From the cell containing the given text, extract its center point as [X, Y] coordinate. 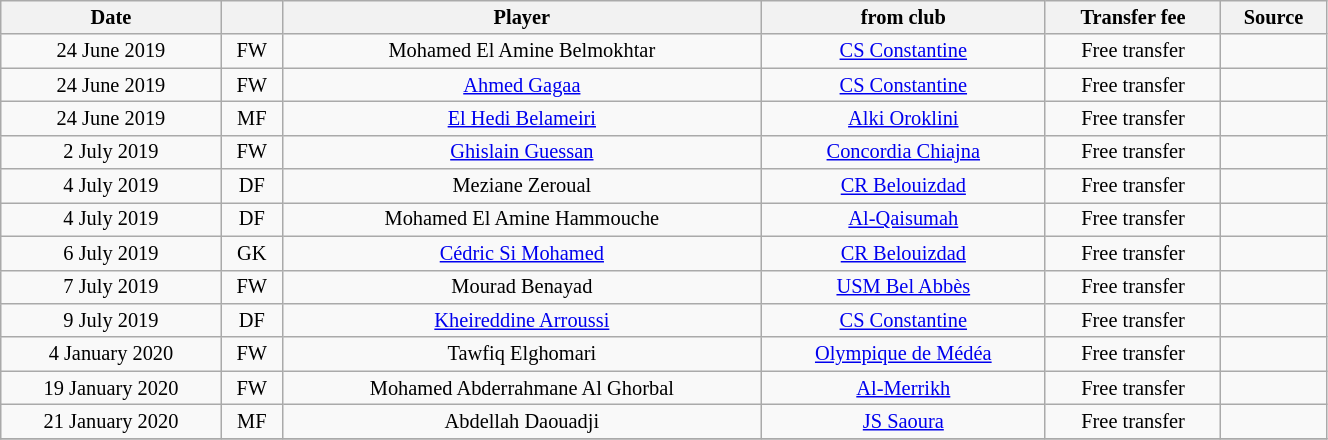
Date [111, 17]
GK [252, 253]
Alki Oroklini [903, 118]
Al-Merrikh [903, 388]
21 January 2020 [111, 421]
Abdellah Daouadji [522, 421]
Cédric Si Mohamed [522, 253]
Mourad Benayad [522, 287]
from club [903, 17]
El Hedi Belameiri [522, 118]
6 July 2019 [111, 253]
Ahmed Gagaa [522, 85]
Source [1274, 17]
Mohamed El Amine Belmokhtar [522, 51]
Concordia Chiajna [903, 152]
9 July 2019 [111, 320]
19 January 2020 [111, 388]
JS Saoura [903, 421]
Al-Qaisumah [903, 219]
Olympique de Médéa [903, 354]
Kheireddine Arroussi [522, 320]
Player [522, 17]
2 July 2019 [111, 152]
Mohamed El Amine Hammouche [522, 219]
Mohamed Abderrahmane Al Ghorbal [522, 388]
Meziane Zeroual [522, 186]
4 January 2020 [111, 354]
USM Bel Abbès [903, 287]
Transfer fee [1132, 17]
Ghislain Guessan [522, 152]
Tawfiq Elghomari [522, 354]
7 July 2019 [111, 287]
